Identify which cell holds the provided text, then report its (x, y) central coordinate. 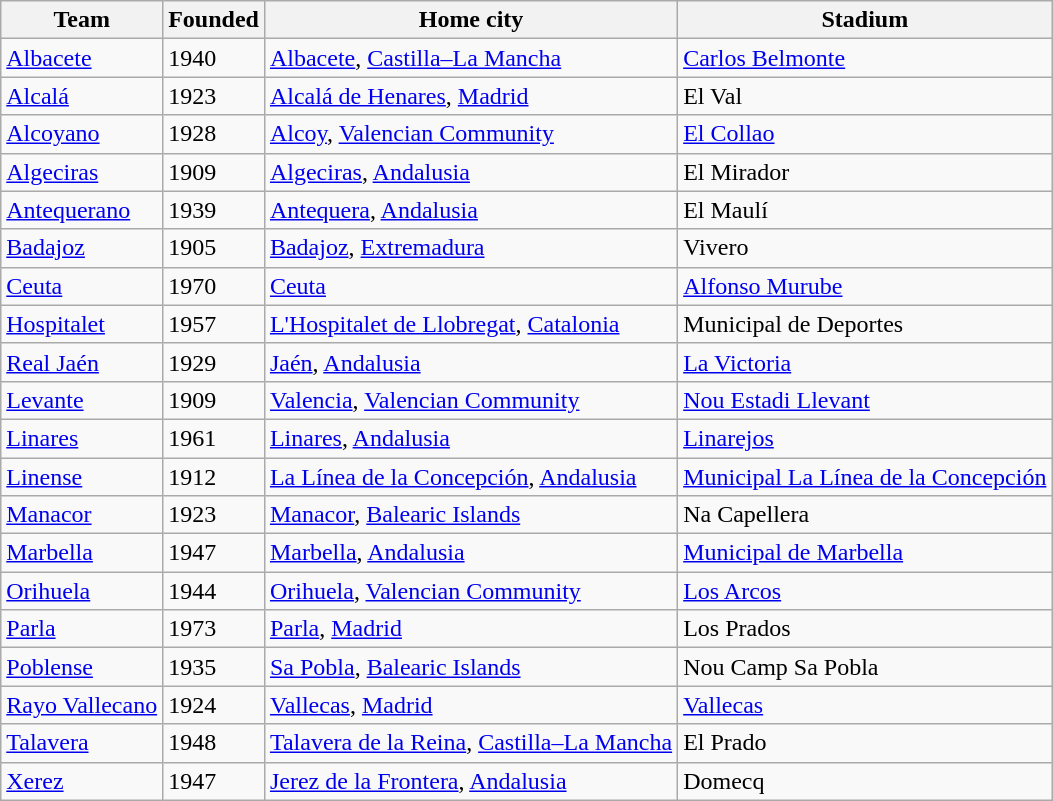
Orihuela, Valencian Community (470, 591)
Albacete, Castilla–La Mancha (470, 58)
Vivero (865, 248)
Marbella (82, 553)
Vallecas (865, 705)
1961 (214, 438)
Marbella, Andalusia (470, 553)
Orihuela (82, 591)
1970 (214, 286)
Alcalá de Henares, Madrid (470, 96)
Parla, Madrid (470, 629)
Poblense (82, 667)
1939 (214, 210)
Linares, Andalusia (470, 438)
Hospitalet (82, 324)
Algeciras (82, 172)
1957 (214, 324)
Alcoy, Valencian Community (470, 134)
1973 (214, 629)
La Línea de la Concepción, Andalusia (470, 477)
Linarejos (865, 438)
Antequerano (82, 210)
Badajoz, Extremadura (470, 248)
Talavera de la Reina, Castilla–La Mancha (470, 743)
Albacete (82, 58)
Jaén, Andalusia (470, 362)
Municipal La Línea de la Concepción (865, 477)
1905 (214, 248)
Team (82, 20)
Home city (470, 20)
1912 (214, 477)
Real Jaén (82, 362)
Antequera, Andalusia (470, 210)
Rayo Vallecano (82, 705)
Badajoz (82, 248)
Municipal de Marbella (865, 553)
El Maulí (865, 210)
1924 (214, 705)
La Victoria (865, 362)
Parla (82, 629)
El Prado (865, 743)
1929 (214, 362)
1948 (214, 743)
El Collao (865, 134)
Jerez de la Frontera, Andalusia (470, 781)
Valencia, Valencian Community (470, 400)
Linares (82, 438)
Nou Camp Sa Pobla (865, 667)
Manacor, Balearic Islands (470, 515)
Alfonso Murube (865, 286)
Sa Pobla, Balearic Islands (470, 667)
Nou Estadi Llevant (865, 400)
Algeciras, Andalusia (470, 172)
Stadium (865, 20)
L'Hospitalet de Llobregat, Catalonia (470, 324)
Carlos Belmonte (865, 58)
1928 (214, 134)
Los Prados (865, 629)
Vallecas, Madrid (470, 705)
Manacor (82, 515)
Na Capellera (865, 515)
El Mirador (865, 172)
1935 (214, 667)
Levante (82, 400)
Linense (82, 477)
Los Arcos (865, 591)
Founded (214, 20)
El Val (865, 96)
Talavera (82, 743)
Municipal de Deportes (865, 324)
Domecq (865, 781)
Xerez (82, 781)
1944 (214, 591)
Alcoyano (82, 134)
1940 (214, 58)
Alcalá (82, 96)
